For the text-containing cell, return its midpoint in (X, Y) coordinate format. 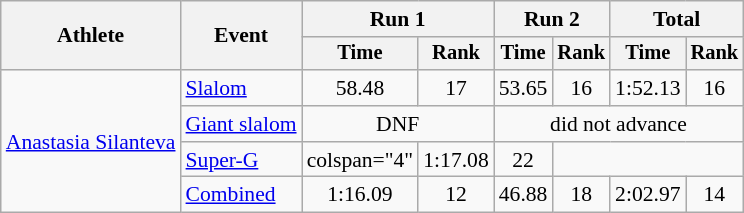
53.65 (524, 88)
17 (456, 88)
18 (581, 195)
1:52.13 (648, 88)
DNF (398, 124)
Combined (242, 195)
22 (524, 160)
Event (242, 36)
1:17.08 (456, 160)
12 (456, 195)
Super-G (242, 160)
58.48 (360, 88)
2:02.97 (648, 195)
1:16.09 (360, 195)
colspan="4" (360, 160)
Total (676, 19)
14 (715, 195)
Giant slalom (242, 124)
did not advance (618, 124)
Run 1 (398, 19)
Run 2 (552, 19)
46.88 (524, 195)
Anastasia Silanteva (91, 141)
Slalom (242, 88)
Athlete (91, 36)
